Return (X, Y) of the center of cell containing provided text 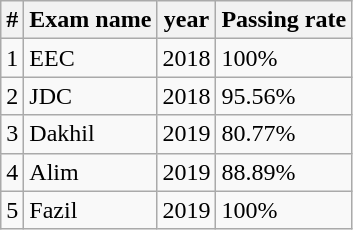
95.56% (284, 96)
Exam name (90, 20)
5 (12, 210)
Passing rate (284, 20)
80.77% (284, 134)
EEC (90, 58)
4 (12, 172)
1 (12, 58)
Alim (90, 172)
3 (12, 134)
JDC (90, 96)
Dakhil (90, 134)
# (12, 20)
2 (12, 96)
88.89% (284, 172)
year (186, 20)
Fazil (90, 210)
